Find where the given text appears and provide that cell's center as [X, Y] coordinate. 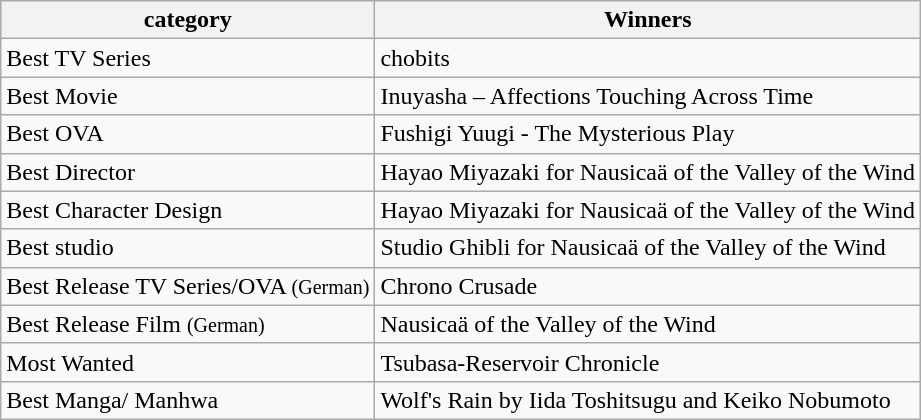
Best Release Film (German) [188, 324]
Winners [648, 20]
Nausicaä of the Valley of the Wind [648, 324]
Best Director [188, 172]
Best Manga/ Manhwa [188, 400]
Studio Ghibli for Nausicaä of the Valley of the Wind [648, 248]
category [188, 20]
Tsubasa-Reservoir Chronicle [648, 362]
Most Wanted [188, 362]
Fushigi Yuugi - The Mysterious Play [648, 134]
Best OVA [188, 134]
Best studio [188, 248]
Inuyasha – Affections Touching Across Time [648, 96]
Best TV Series [188, 58]
chobits [648, 58]
Wolf's Rain by Iida Toshitsugu and Keiko Nobumoto [648, 400]
Chrono Crusade [648, 286]
Best Character Design [188, 210]
Best Movie [188, 96]
Best Release TV Series/OVA (German) [188, 286]
